Return the (X, Y) coordinate for the center point of the cell that contains the specified text.  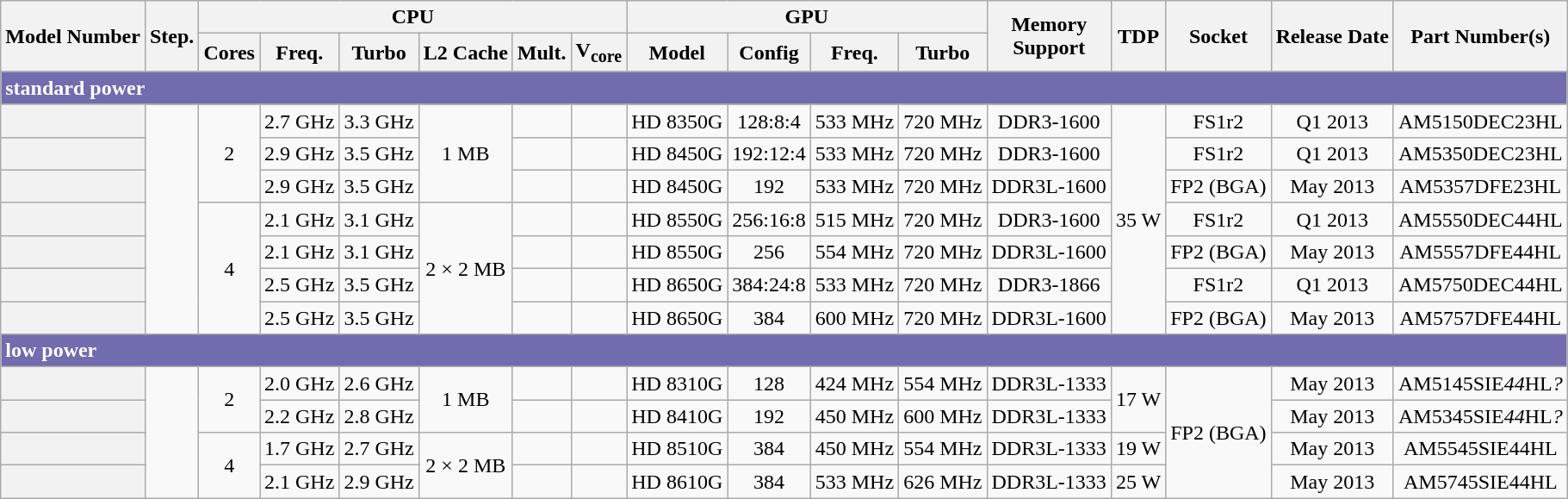
TDP (1138, 36)
HD 8310G (677, 384)
AM5757DFE44HL (1480, 318)
Step. (171, 36)
CPU (413, 17)
256:16:8 (769, 219)
Model (677, 53)
AM5350DEC23HL (1480, 153)
2.2 GHz (300, 416)
2.6 GHz (379, 384)
AM5357DFE23HL (1480, 186)
Config (769, 53)
AM5750DEC44HL (1480, 285)
Model Number (73, 36)
384:24:8 (769, 285)
DDR3-1866 (1049, 285)
626 MHz (943, 482)
AM5550DEC44HL (1480, 219)
AM5150DEC23HL (1480, 121)
19 W (1138, 449)
25 W (1138, 482)
Release Date (1332, 36)
GPU (807, 17)
515 MHz (854, 219)
2.0 GHz (300, 384)
256 (769, 252)
HD 8410G (677, 416)
424 MHz (854, 384)
35 W (1138, 219)
128:8:4 (769, 121)
HD 8350G (677, 121)
HD 8610G (677, 482)
Vcore (599, 53)
128 (769, 384)
Part Number(s) (1480, 36)
low power (784, 351)
1.7 GHz (300, 449)
192:12:4 (769, 153)
2.8 GHz (379, 416)
AM5745SIE44HL (1480, 482)
Cores (229, 53)
standard power (784, 88)
17 W (1138, 400)
MemorySupport (1049, 36)
Mult. (542, 53)
3.3 GHz (379, 121)
L2 Cache (465, 53)
AM5145SIE44HL? (1480, 384)
AM5557DFE44HL (1480, 252)
HD 8510G (677, 449)
AM5345SIE44HL? (1480, 416)
AM5545SIE44HL (1480, 449)
Socket (1218, 36)
